Find where the given text appears and provide that cell's center as (x, y) coordinate. 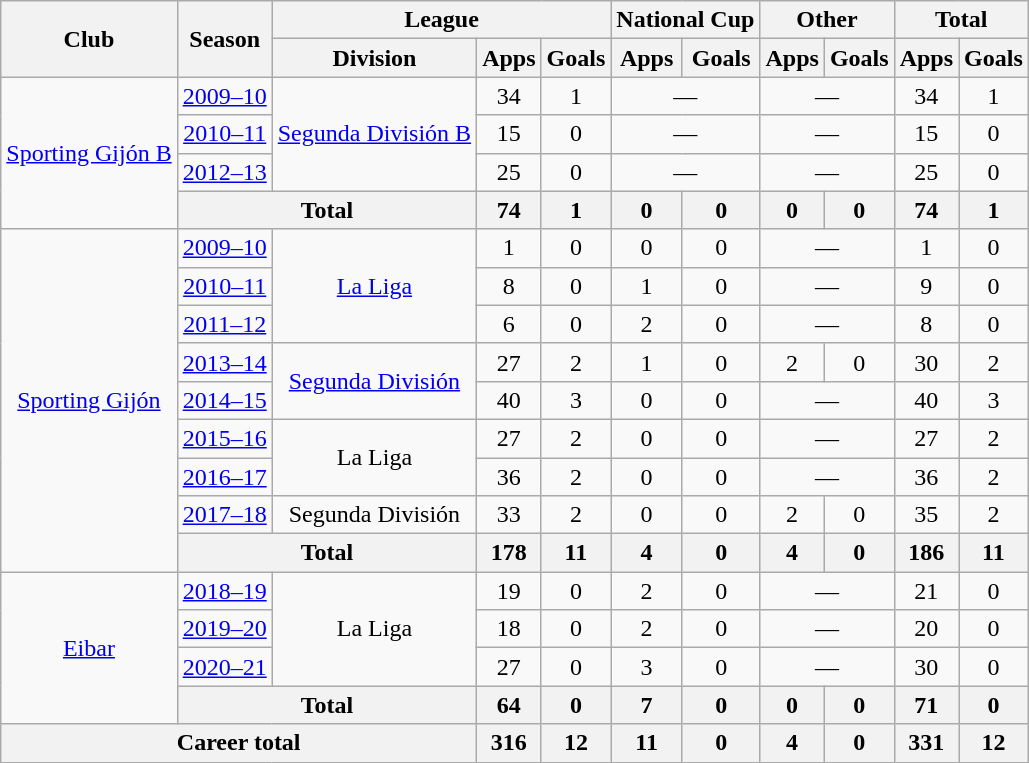
6 (509, 324)
Sporting Gijón B (89, 153)
331 (926, 743)
20 (926, 629)
2017–18 (224, 515)
National Cup (686, 20)
18 (509, 629)
7 (647, 705)
9 (926, 286)
2012–13 (224, 172)
2016–17 (224, 477)
Segunda División B (374, 134)
71 (926, 705)
Eibar (89, 648)
Division (374, 58)
Other (827, 20)
186 (926, 553)
2015–16 (224, 438)
316 (509, 743)
2018–19 (224, 591)
Season (224, 39)
19 (509, 591)
178 (509, 553)
2011–12 (224, 324)
21 (926, 591)
Career total (239, 743)
35 (926, 515)
League (442, 20)
2019–20 (224, 629)
33 (509, 515)
2013–14 (224, 362)
Club (89, 39)
2014–15 (224, 400)
2020–21 (224, 667)
64 (509, 705)
Sporting Gijón (89, 400)
